From the cell containing the given text, extract its center point as (X, Y) coordinate. 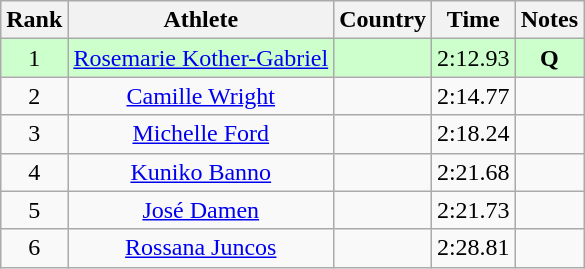
2:21.73 (473, 210)
Michelle Ford (201, 134)
3 (34, 134)
5 (34, 210)
Q (549, 58)
4 (34, 172)
2:28.81 (473, 248)
Rossana Juncos (201, 248)
Athlete (201, 20)
Notes (549, 20)
Rosemarie Kother-Gabriel (201, 58)
Rank (34, 20)
2:18.24 (473, 134)
Camille Wright (201, 96)
1 (34, 58)
2:21.68 (473, 172)
Kuniko Banno (201, 172)
Time (473, 20)
2:14.77 (473, 96)
Country (383, 20)
José Damen (201, 210)
2:12.93 (473, 58)
2 (34, 96)
6 (34, 248)
